Detect which cell encompasses the target text, then output its [X, Y] center coordinate. 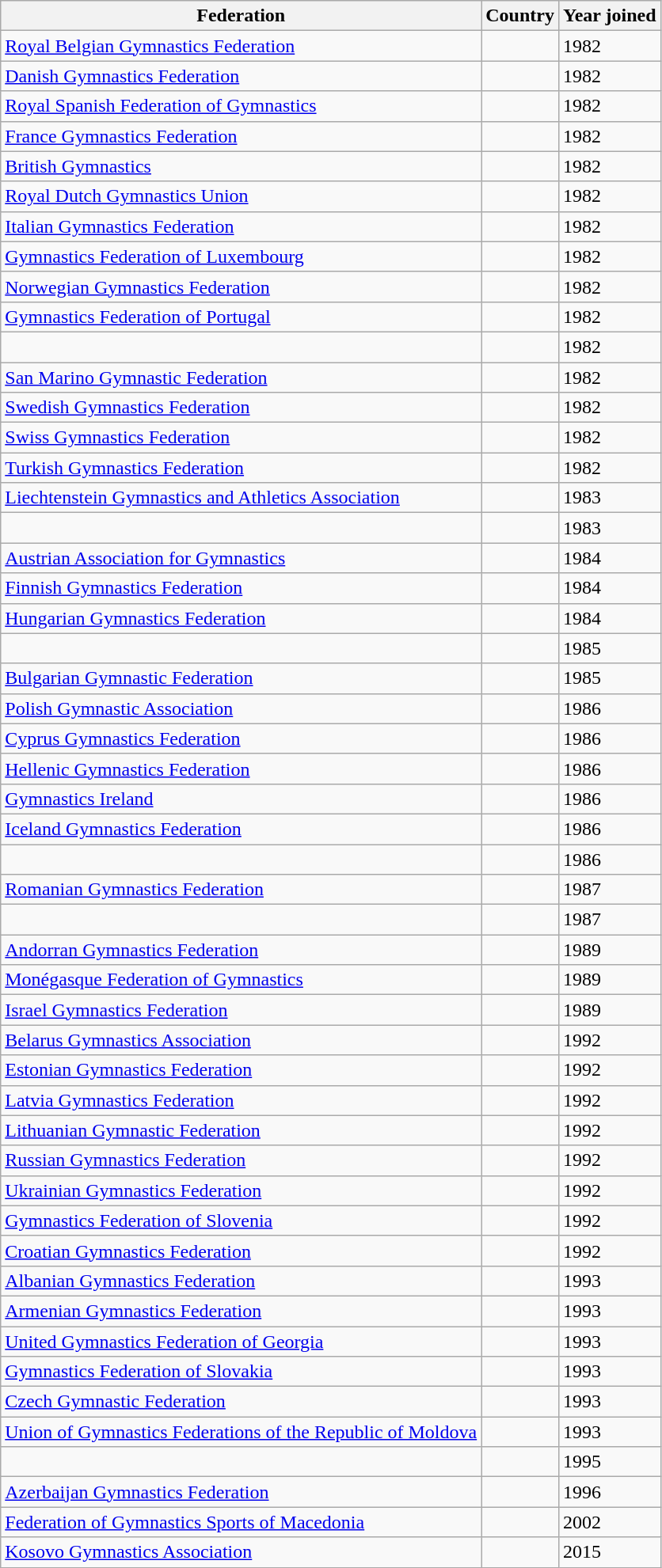
Romanian Gymnastics Federation [241, 890]
Gymnastics Ireland [241, 799]
Bulgarian Gymnastic Federation [241, 678]
Country [520, 16]
Liechtenstein Gymnastics and Athletics Association [241, 498]
2002 [610, 1522]
Cyprus Gymnastics Federation [241, 738]
Federation of Gymnastics Sports of Macedonia [241, 1522]
Gymnastics Federation of Slovenia [241, 1221]
Royal Dutch Gymnastics Union [241, 196]
Belarus Gymnastics Association [241, 1040]
Turkish Gymnastics Federation [241, 468]
Iceland Gymnastics Federation [241, 829]
Russian Gymnastics Federation [241, 1160]
Gymnastics Federation of Portugal [241, 317]
Royal Belgian Gymnastics Federation [241, 46]
Year joined [610, 16]
Finnish Gymnastics Federation [241, 588]
Azerbaijan Gymnastics Federation [241, 1492]
Swedish Gymnastics Federation [241, 408]
Hungarian Gymnastics Federation [241, 618]
Kosovo Gymnastics Association [241, 1552]
Gymnastics Federation of Luxembourg [241, 256]
Swiss Gymnastics Federation [241, 438]
Israel Gymnastics Federation [241, 1010]
Federation [241, 16]
Monégasque Federation of Gymnastics [241, 980]
Royal Spanish Federation of Gymnastics [241, 106]
Austrian Association for Gymnastics [241, 558]
Armenian Gymnastics Federation [241, 1311]
Estonian Gymnastics Federation [241, 1070]
Lithuanian Gymnastic Federation [241, 1130]
Danish Gymnastics Federation [241, 76]
Albanian Gymnastics Federation [241, 1281]
British Gymnastics [241, 166]
Italian Gymnastics Federation [241, 226]
Ukrainian Gymnastics Federation [241, 1190]
1995 [610, 1462]
San Marino Gymnastic Federation [241, 378]
1996 [610, 1492]
2015 [610, 1552]
Gymnastics Federation of Slovakia [241, 1372]
France Gymnastics Federation [241, 136]
Polish Gymnastic Association [241, 708]
Union of Gymnastics Federations of the Republic of Moldova [241, 1432]
Hellenic Gymnastics Federation [241, 769]
Andorran Gymnastics Federation [241, 950]
Croatian Gymnastics Federation [241, 1251]
Norwegian Gymnastics Federation [241, 287]
United Gymnastics Federation of Georgia [241, 1342]
Latvia Gymnastics Federation [241, 1100]
Czech Gymnastic Federation [241, 1402]
